Output the [x, y] coordinate of the center of the cell containing the given text.  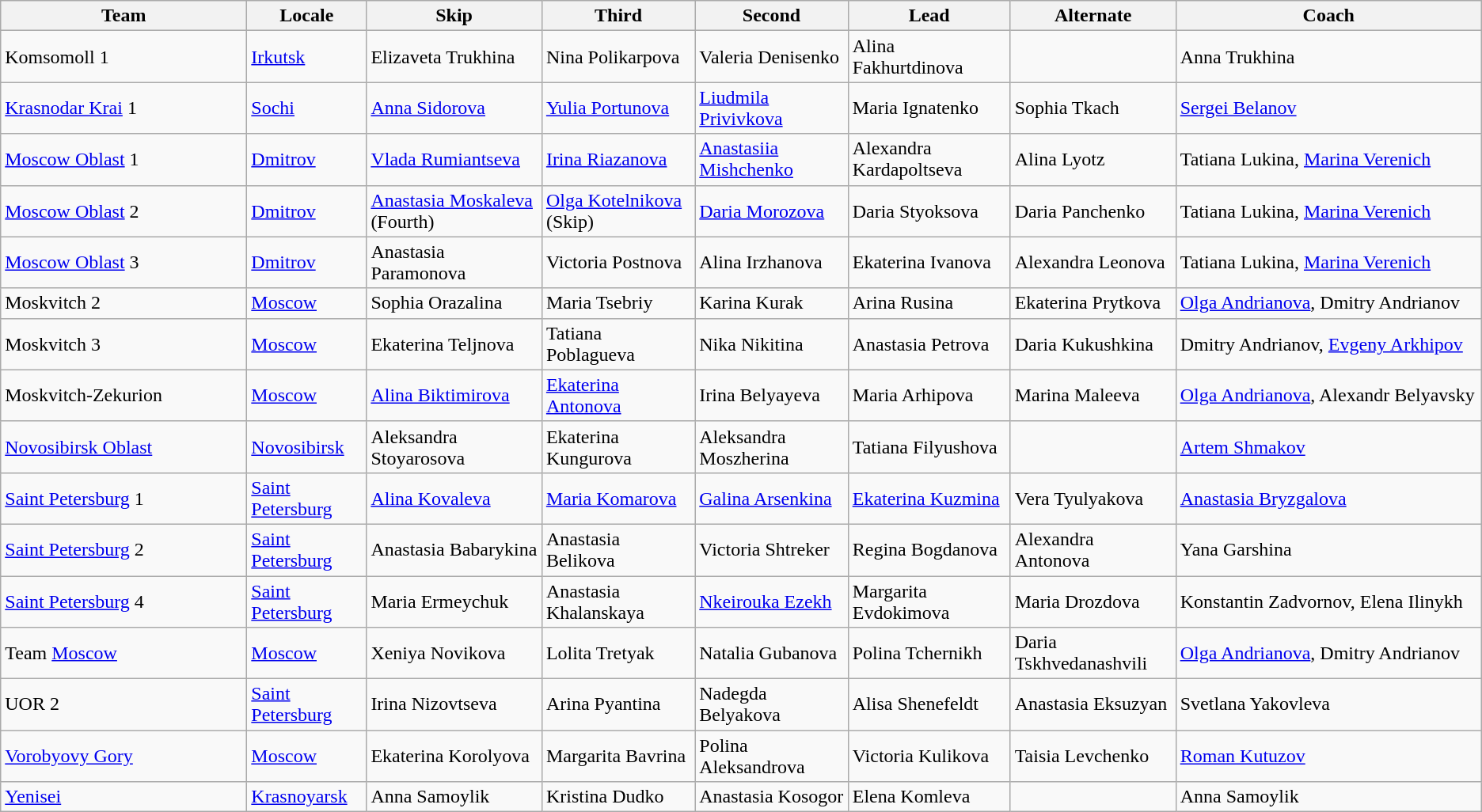
Victoria Shtreker [771, 549]
Tatiana Filyushova [929, 446]
Daria Panchenko [1092, 211]
Vlada Rumiantseva [454, 160]
Moskvitch-Zekurion [123, 396]
Alina Irzhanova [771, 263]
Alina Kovaleva [454, 499]
Regina Bogdanova [929, 549]
Margarita Bavrina [617, 757]
Daria Kukushkina [1092, 343]
Yenisei [123, 797]
Sochi [307, 108]
Ekaterina Kuzmina [929, 499]
Taisia Levchenko [1092, 757]
Maria Komarova [617, 499]
Vorobyovy Gory [123, 757]
Valeria Denisenko [771, 57]
Ekaterina Antonova [617, 396]
Xeniya Novikova [454, 654]
Anastasia Eksuzyan [1092, 704]
Alina Fakhurtdinova [929, 57]
Moscow Oblast 3 [123, 263]
Novosibirsk [307, 446]
Alina Lyotz [1092, 160]
Skip [454, 16]
Victoria Kulikova [929, 757]
Anastasia Belikova [617, 549]
Aleksandra Stoyarosova [454, 446]
Ekaterina Kungurova [617, 446]
Arina Rusina [929, 303]
Saint Petersburg 4 [123, 601]
Maria Ermeychuk [454, 601]
Nina Polikarpova [617, 57]
Komsomoll 1 [123, 57]
Alina Biktimirova [454, 396]
Saint Petersburg 1 [123, 499]
Ekaterina Teljnova [454, 343]
Anna Sidorova [454, 108]
Aleksandra Moszherina [771, 446]
Nadegda Belyakova [771, 704]
Krasnoyarsk [307, 797]
Maria Ignatenko [929, 108]
Elizaveta Trukhina [454, 57]
Maria Tsebriy [617, 303]
Elena Komleva [929, 797]
Liudmila Privivkova [771, 108]
Roman Kutuzov [1328, 757]
Sergei Belanov [1328, 108]
Moscow Oblast 1 [123, 160]
Lead [929, 16]
Alexandra Antonova [1092, 549]
Team [123, 16]
Anastasiia Mishchenko [771, 160]
Yulia Portunova [617, 108]
Locale [307, 16]
Ekaterina Korolyova [454, 757]
Galina Arsenkina [771, 499]
Lolita Tretyak [617, 654]
Saint Petersburg 2 [123, 549]
Olga Andrianova, Alexandr Belyavsky [1328, 396]
Sophia Orazalina [454, 303]
Artem Shmakov [1328, 446]
Moskvitch 2 [123, 303]
Natalia Gubanova [771, 654]
Nika Nikitina [771, 343]
Arina Pyantina [617, 704]
Maria Arhipova [929, 396]
Ekaterina Prytkova [1092, 303]
Alexandra Leonova [1092, 263]
Coach [1328, 16]
Anastasia Paramonova [454, 263]
Second [771, 16]
Anastasia Moskaleva (Fourth) [454, 211]
Yana Garshina [1328, 549]
Ekaterina Ivanova [929, 263]
Alternate [1092, 16]
Sophia Tkach [1092, 108]
Alisa Shenefeldt [929, 704]
Krasnodar Krai 1 [123, 108]
Victoria Postnova [617, 263]
Irkutsk [307, 57]
Anastasia Bryzgalova [1328, 499]
Irina Belyayeva [771, 396]
Third [617, 16]
Olga Kotelnikova (Skip) [617, 211]
Daria Tskhvedanashvili [1092, 654]
Daria Morozova [771, 211]
Maria Drozdova [1092, 601]
Kristina Dudko [617, 797]
Margarita Evdokimova [929, 601]
Vera Tyulyakova [1092, 499]
Anastasia Petrova [929, 343]
Marina Maleeva [1092, 396]
Konstantin Zadvornov, Elena Ilinykh [1328, 601]
Polina Aleksandrova [771, 757]
Anastasia Babarykina [454, 549]
Tatiana Poblagueva [617, 343]
Svetlana Yakovleva [1328, 704]
Karina Kurak [771, 303]
Team Moscow [123, 654]
Moskvitch 3 [123, 343]
Moscow Oblast 2 [123, 211]
Anna Trukhina [1328, 57]
UOR 2 [123, 704]
Irina Nizovtseva [454, 704]
Nkeirouka Ezekh [771, 601]
Daria Styoksova [929, 211]
Polina Tchernikh [929, 654]
Alexandra Kardapoltseva [929, 160]
Anastasia Khalanskaya [617, 601]
Novosibirsk Oblast [123, 446]
Anastasia Kosogor [771, 797]
Dmitry Andrianov, Evgeny Arkhipov [1328, 343]
Irina Riazanova [617, 160]
